Output the (X, Y) coordinate of the center of the cell containing the given text.  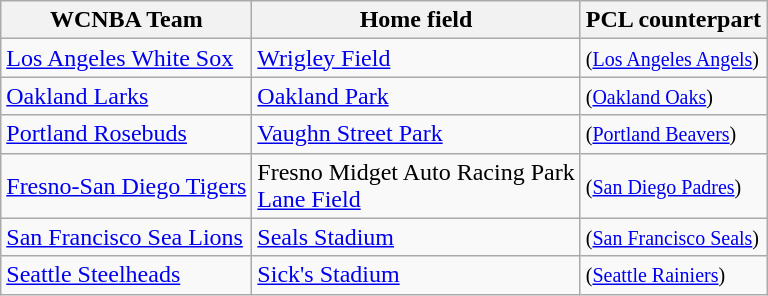
Fresno-San Diego Tigers (126, 186)
(Portland Beavers) (673, 134)
(San Diego Padres) (673, 186)
San Francisco Sea Lions (126, 237)
(Oakland Oaks) (673, 96)
(Los Angeles Angels) (673, 58)
Vaughn Street Park (416, 134)
Portland Rosebuds (126, 134)
(Seattle Rainiers) (673, 275)
WCNBA Team (126, 20)
(San Francisco Seals) (673, 237)
Fresno Midget Auto Racing ParkLane Field (416, 186)
Los Angeles White Sox (126, 58)
Seattle Steelheads (126, 275)
Oakland Park (416, 96)
PCL counterpart (673, 20)
Home field (416, 20)
Wrigley Field (416, 58)
Oakland Larks (126, 96)
Seals Stadium (416, 237)
Sick's Stadium (416, 275)
